Return the (x, y) coordinate for the center point of the cell that contains the specified text.  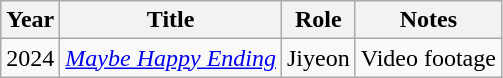
Jiyeon (318, 58)
2024 (30, 58)
Video footage (428, 58)
Notes (428, 20)
Role (318, 20)
Maybe Happy Ending (171, 58)
Title (171, 20)
Year (30, 20)
